Pinpoint the cell where the given text exists, returning its (x, y) midpoint coordinate. 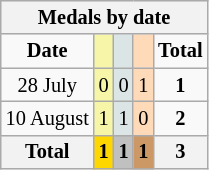
Medals by date (104, 17)
10 August (48, 118)
2 (180, 118)
3 (180, 152)
28 July (48, 85)
Date (48, 51)
